Determine the (x, y) coordinate at the center of the cell enclosing the given text.  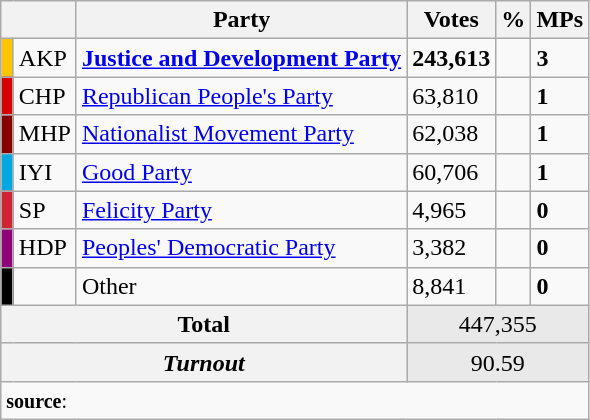
Justice and Development Party (241, 58)
3,382 (452, 248)
Party (241, 20)
8,841 (452, 286)
HDP (44, 248)
SP (44, 210)
Good Party (241, 172)
90.59 (498, 362)
Total (204, 324)
IYI (44, 172)
63,810 (452, 96)
CHP (44, 96)
% (514, 20)
Nationalist Movement Party (241, 134)
Felicity Party (241, 210)
4,965 (452, 210)
AKP (44, 58)
MPs (560, 20)
Turnout (204, 362)
source: (295, 400)
Other (241, 286)
Peoples' Democratic Party (241, 248)
Republican People's Party (241, 96)
MHP (44, 134)
447,355 (498, 324)
243,613 (452, 58)
3 (560, 58)
60,706 (452, 172)
Votes (452, 20)
62,038 (452, 134)
